Pinpoint the cell where the given text exists, returning its (X, Y) midpoint coordinate. 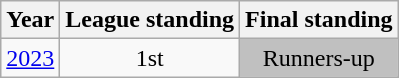
Year (30, 20)
Runners-up (319, 58)
Final standing (319, 20)
League standing (150, 20)
2023 (30, 58)
1st (150, 58)
